Scan for the cell matching the given text and deliver its [x, y] coordinate at center. 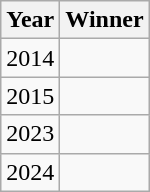
Year [30, 20]
2015 [30, 96]
2024 [30, 172]
2023 [30, 134]
Winner [104, 20]
2014 [30, 58]
